Detect which cell encompasses the target text, then output its [X, Y] center coordinate. 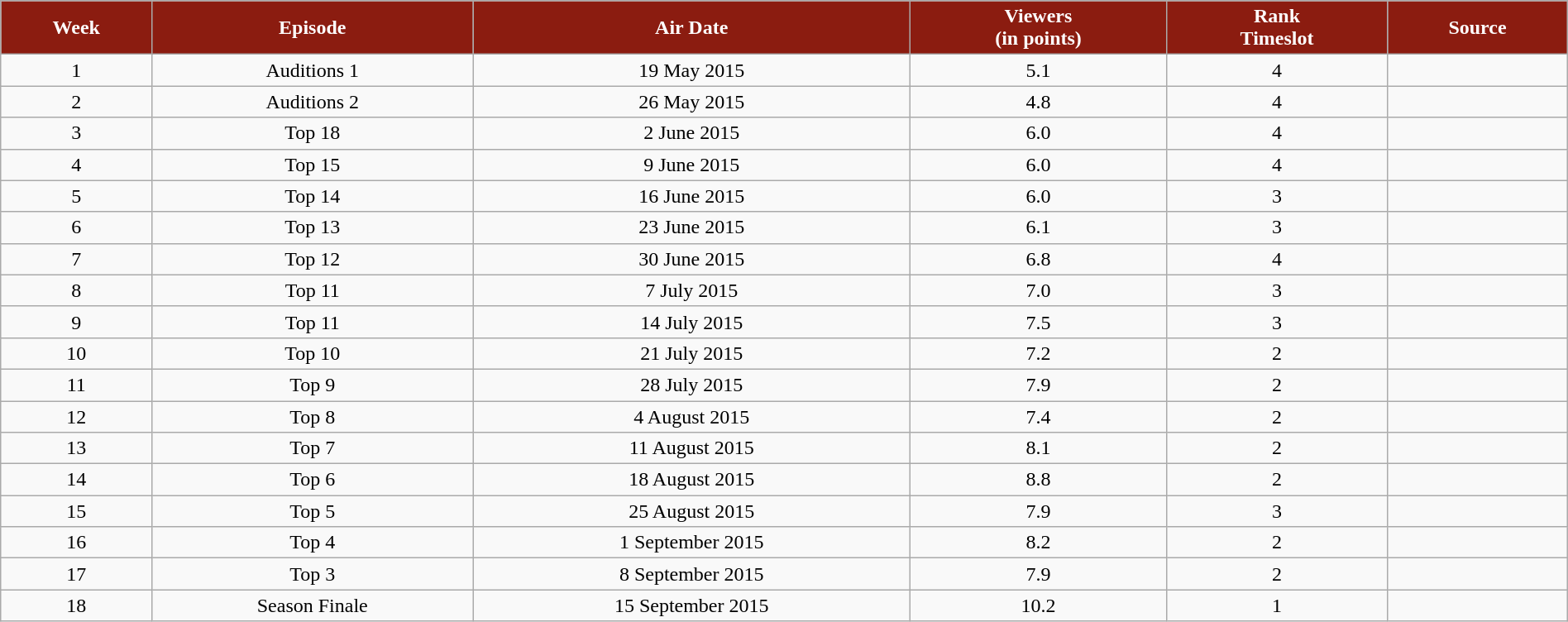
2 June 2015 [691, 133]
17 [76, 574]
6 [76, 227]
Top 8 [313, 416]
10.2 [1039, 605]
4 August 2015 [691, 416]
Top 9 [313, 385]
Top 14 [313, 196]
RankTimeslot [1277, 28]
9 [76, 322]
Auditions 2 [313, 102]
11 [76, 385]
5.1 [1039, 70]
7 July 2015 [691, 290]
Top 15 [313, 165]
5 [76, 196]
15 September 2015 [691, 605]
6.1 [1039, 227]
Viewers(in points) [1039, 28]
Top 3 [313, 574]
8.1 [1039, 448]
Air Date [691, 28]
Auditions 1 [313, 70]
Season Finale [313, 605]
Week [76, 28]
13 [76, 448]
Top 5 [313, 511]
14 July 2015 [691, 322]
6.8 [1039, 259]
9 June 2015 [691, 165]
Top 18 [313, 133]
7.4 [1039, 416]
15 [76, 511]
7.0 [1039, 290]
30 June 2015 [691, 259]
Episode [313, 28]
7.2 [1039, 353]
25 August 2015 [691, 511]
Top 7 [313, 448]
8 September 2015 [691, 574]
8 [76, 290]
4.8 [1039, 102]
1 September 2015 [691, 543]
Top 4 [313, 543]
Top 13 [313, 227]
8.2 [1039, 543]
10 [76, 353]
Top 6 [313, 480]
26 May 2015 [691, 102]
11 August 2015 [691, 448]
7.5 [1039, 322]
14 [76, 480]
16 [76, 543]
21 July 2015 [691, 353]
8.8 [1039, 480]
23 June 2015 [691, 227]
Top 12 [313, 259]
28 July 2015 [691, 385]
12 [76, 416]
16 June 2015 [691, 196]
18 August 2015 [691, 480]
7 [76, 259]
19 May 2015 [691, 70]
18 [76, 605]
Source [1478, 28]
Top 10 [313, 353]
